Search for the cell housing the specified text and yield its [x, y] center coordinate. 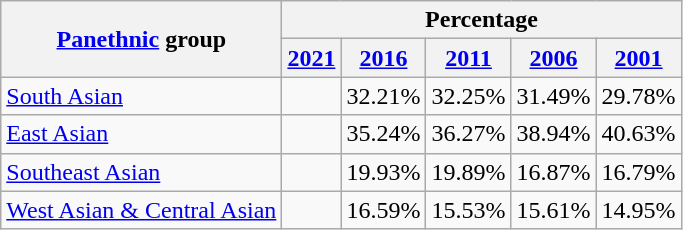
16.87% [554, 172]
16.79% [638, 172]
West Asian & Central Asian [142, 210]
19.89% [468, 172]
32.25% [468, 96]
East Asian [142, 134]
Panethnic group [142, 39]
South Asian [142, 96]
14.95% [638, 210]
15.61% [554, 210]
Percentage [482, 20]
19.93% [384, 172]
29.78% [638, 96]
35.24% [384, 134]
40.63% [638, 134]
2021 [312, 58]
2006 [554, 58]
31.49% [554, 96]
32.21% [384, 96]
36.27% [468, 134]
15.53% [468, 210]
2016 [384, 58]
2001 [638, 58]
Southeast Asian [142, 172]
2011 [468, 58]
16.59% [384, 210]
38.94% [554, 134]
